Provide the (x, y) coordinate of the cell's center where the given text is located.  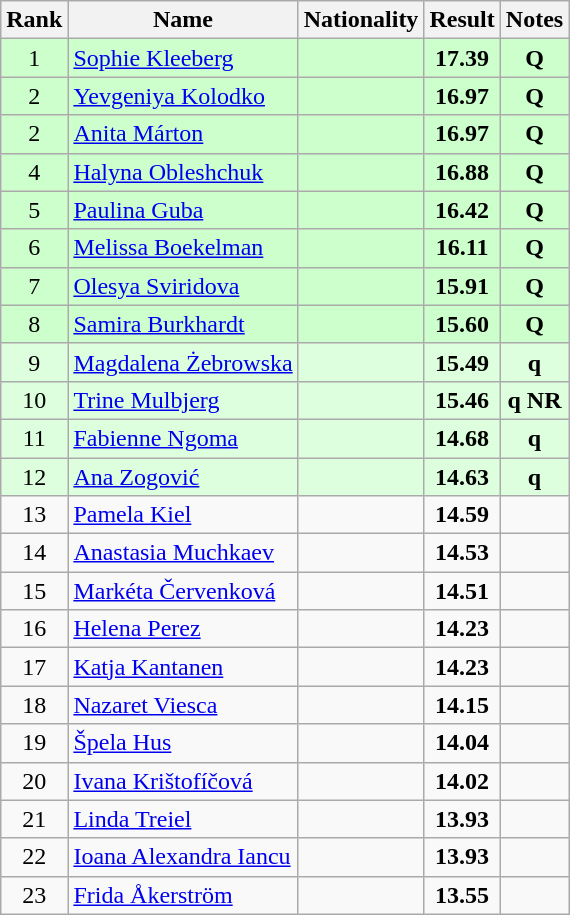
23 (34, 895)
Pamela Kiel (183, 515)
17 (34, 667)
7 (34, 286)
Fabienne Ngoma (183, 438)
Magdalena Żebrowska (183, 362)
Frida Åkerström (183, 895)
16.11 (462, 248)
6 (34, 248)
Nazaret Viesca (183, 705)
15.46 (462, 400)
19 (34, 743)
Ioana Alexandra Iancu (183, 857)
Notes (534, 20)
Yevgeniya Kolodko (183, 96)
Result (462, 20)
16.88 (462, 172)
1 (34, 58)
5 (34, 210)
Name (183, 20)
Helena Perez (183, 629)
15 (34, 591)
Anastasia Muchkaev (183, 553)
14.68 (462, 438)
Ana Zogović (183, 477)
20 (34, 781)
8 (34, 324)
14.15 (462, 705)
Olesya Sviridova (183, 286)
9 (34, 362)
Sophie Kleeberg (183, 58)
Nationality (361, 20)
Halyna Obleshchuk (183, 172)
4 (34, 172)
18 (34, 705)
10 (34, 400)
12 (34, 477)
Samira Burkhardt (183, 324)
Linda Treiel (183, 819)
14.02 (462, 781)
Markéta Červenková (183, 591)
14.04 (462, 743)
14.63 (462, 477)
14.53 (462, 553)
13.55 (462, 895)
q NR (534, 400)
13 (34, 515)
Anita Márton (183, 134)
16 (34, 629)
Ivana Krištofíčová (183, 781)
21 (34, 819)
14.51 (462, 591)
Paulina Guba (183, 210)
11 (34, 438)
Katja Kantanen (183, 667)
15.60 (462, 324)
14 (34, 553)
Špela Hus (183, 743)
15.91 (462, 286)
Rank (34, 20)
14.59 (462, 515)
15.49 (462, 362)
Melissa Boekelman (183, 248)
22 (34, 857)
16.42 (462, 210)
Trine Mulbjerg (183, 400)
17.39 (462, 58)
